Output the (X, Y) coordinate of the center of the cell containing the given text.  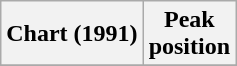
Chart (1991) (72, 34)
Peakposition (189, 34)
